Output the [X, Y] coordinate of the center of the cell containing the given text.  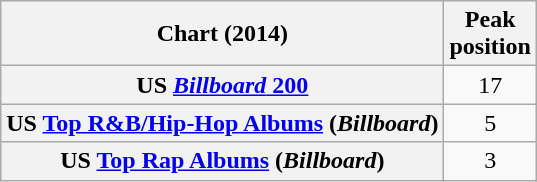
5 [490, 123]
Peak position [490, 34]
US Top R&B/Hip-Hop Albums (Billboard) [222, 123]
US Top Rap Albums (Billboard) [222, 161]
17 [490, 85]
Chart (2014) [222, 34]
3 [490, 161]
US Billboard 200 [222, 85]
